Find where the given text appears and provide that cell's center as (x, y) coordinate. 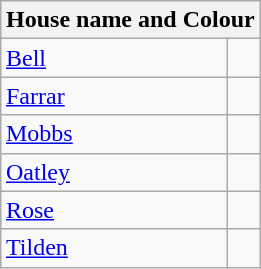
Oatley (114, 172)
House name and Colour (130, 20)
Mobbs (114, 134)
Rose (114, 210)
Farrar (114, 96)
Tilden (114, 248)
Bell (114, 58)
